Locate the cell with the specified text and output its [X, Y] center coordinate. 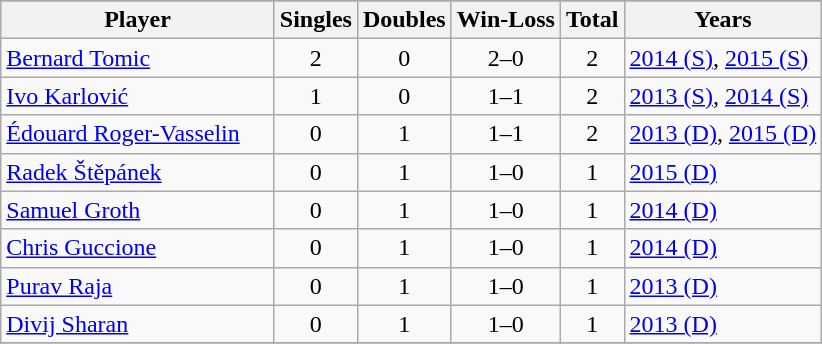
Purav Raja [138, 286]
Player [138, 20]
Ivo Karlović [138, 96]
Win-Loss [506, 20]
Singles [316, 20]
2014 (S), 2015 (S) [723, 58]
Divij Sharan [138, 324]
2013 (D), 2015 (D) [723, 134]
Samuel Groth [138, 210]
Édouard Roger-Vasselin [138, 134]
Radek Štěpánek [138, 172]
Doubles [404, 20]
Total [592, 20]
2015 (D) [723, 172]
Bernard Tomic [138, 58]
Years [723, 20]
2013 (S), 2014 (S) [723, 96]
Chris Guccione [138, 248]
2–0 [506, 58]
